From the cell containing the given text, extract its center point as [X, Y] coordinate. 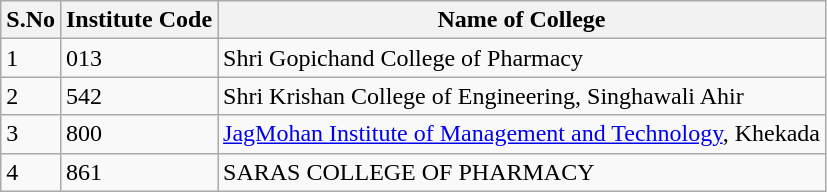
2 [31, 96]
3 [31, 134]
Shri Krishan College of Engineering, Singhawali Ahir [522, 96]
Name of College [522, 20]
Shri Gopichand College of Pharmacy [522, 58]
800 [138, 134]
542 [138, 96]
S.No [31, 20]
SARAS COLLEGE OF PHARMACY [522, 172]
JagMohan Institute of Management and Technology, Khekada [522, 134]
Institute Code [138, 20]
861 [138, 172]
1 [31, 58]
4 [31, 172]
013 [138, 58]
